Return (X, Y) of the center of cell containing provided text 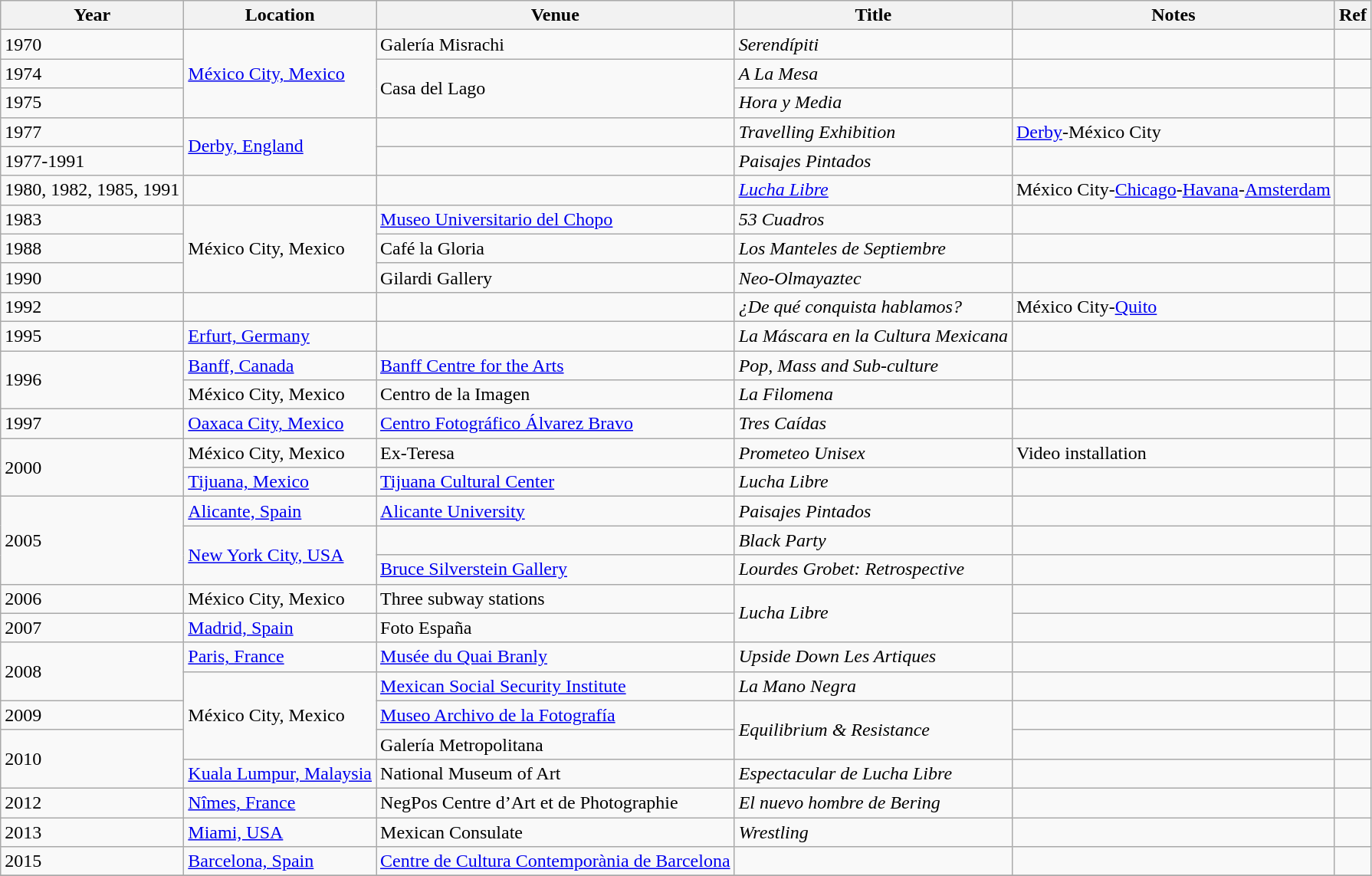
Lourdes Grobet: Retrospective (873, 569)
Notes (1173, 15)
Gilardi Gallery (556, 277)
Mexican Social Security Institute (556, 686)
National Museum of Art (556, 773)
1975 (92, 103)
Ref (1352, 15)
Casa del Lago (556, 88)
Prometeo Unisex (873, 453)
Location (281, 15)
2010 (92, 759)
Banff Centre for the Arts (556, 366)
Title (873, 15)
Ex-Teresa (556, 453)
Wrestling (873, 832)
Banff, Canada (281, 366)
2008 (92, 671)
1995 (92, 336)
Musée du Quai Branly (556, 657)
Upside Down Les Artiques (873, 657)
Venue (556, 15)
New York City, USA (281, 555)
Centro Fotográfico Álvarez Bravo (556, 424)
Oaxaca City, Mexico (281, 424)
México City-Quito (1173, 307)
2015 (92, 861)
La Máscara en la Cultura Mexicana (873, 336)
2009 (92, 715)
Alicante University (556, 511)
La Filomena (873, 395)
Tijuana, Mexico (281, 482)
Serendípiti (873, 44)
Erfurt, Germany (281, 336)
Espectacular de Lucha Libre (873, 773)
Galería Misrachi (556, 44)
Pop, Mass and Sub-culture (873, 366)
1970 (92, 44)
Café la Gloria (556, 248)
Kuala Lumpur, Malaysia (281, 773)
Alicante, Spain (281, 511)
Three subway stations (556, 599)
NegPos Centre d’Art et de Photographie (556, 802)
Mexican Consulate (556, 832)
2006 (92, 599)
Neo-Olmayaztec (873, 277)
A La Mesa (873, 74)
Museo Archivo de la Fotografía (556, 715)
Tres Caídas (873, 424)
1980, 1982, 1985, 1991 (92, 190)
1974 (92, 74)
1977 (92, 132)
México City-Chicago-Havana-Amsterdam (1173, 190)
Equilibrium & Resistance (873, 730)
El nuevo hombre de Bering (873, 802)
Video installation (1173, 453)
Hora y Media (873, 103)
2005 (92, 540)
Travelling Exhibition (873, 132)
1992 (92, 307)
Los Manteles de Septiembre (873, 248)
Museo Universitario del Chopo (556, 219)
La Mano Negra (873, 686)
Nîmes, France (281, 802)
1988 (92, 248)
1983 (92, 219)
Miami, USA (281, 832)
1990 (92, 277)
Year (92, 15)
1996 (92, 380)
Bruce Silverstein Gallery (556, 569)
Centre de Cultura Contemporània de Barcelona (556, 861)
1997 (92, 424)
Tijuana Cultural Center (556, 482)
Barcelona, Spain (281, 861)
Galería Metropolitana (556, 744)
Foto España (556, 628)
53 Cuadros (873, 219)
Paris, France (281, 657)
Centro de la Imagen (556, 395)
Black Party (873, 540)
Derby, England (281, 146)
2012 (92, 802)
¿De qué conquista hablamos? (873, 307)
2007 (92, 628)
2013 (92, 832)
2000 (92, 468)
Derby-México City (1173, 132)
1977-1991 (92, 161)
Madrid, Spain (281, 628)
